Determine the [X, Y] coordinate at the center of the cell enclosing the given text.  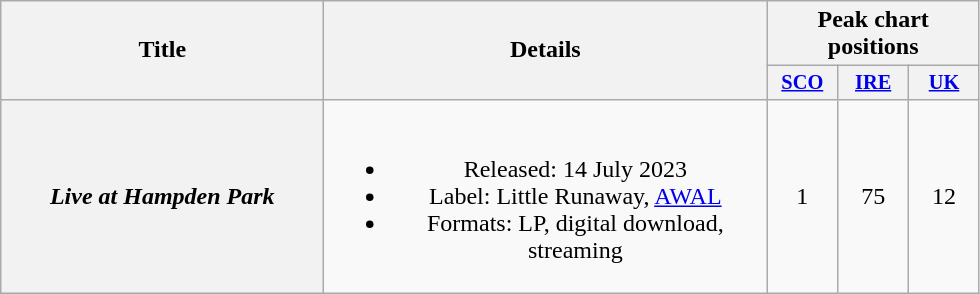
Released: 14 July 2023Label: Little Runaway, AWALFormats: LP, digital download, streaming [546, 196]
12 [944, 196]
75 [874, 196]
IRE [874, 83]
1 [802, 196]
Details [546, 50]
UK [944, 83]
Title [162, 50]
Live at Hampden Park [162, 196]
SCO [802, 83]
Peak chart positions [874, 34]
